Pinpoint the cell where the given text exists, returning its (x, y) midpoint coordinate. 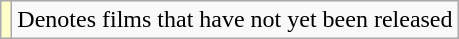
Denotes films that have not yet been released (235, 20)
